Search for the cell housing the specified text and yield its (x, y) center coordinate. 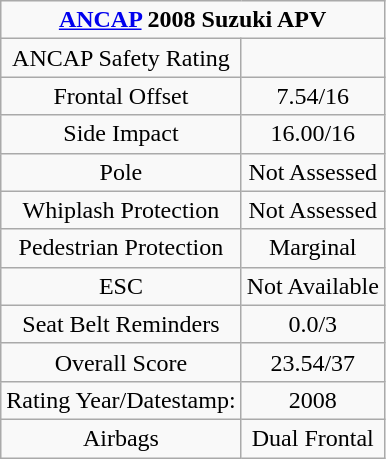
Rating Year/Datestamp: (121, 400)
Side Impact (121, 134)
Whiplash Protection (121, 210)
0.0/3 (312, 324)
ESC (121, 286)
Seat Belt Reminders (121, 324)
Not Available (312, 286)
2008 (312, 400)
ANCAP Safety Rating (121, 58)
Overall Score (121, 362)
Marginal (312, 248)
23.54/37 (312, 362)
ANCAP 2008 Suzuki APV (193, 20)
Pedestrian Protection (121, 248)
Pole (121, 172)
Dual Frontal (312, 438)
16.00/16 (312, 134)
Frontal Offset (121, 96)
7.54/16 (312, 96)
Airbags (121, 438)
